Extract the [x, y] coordinate from the center of the cell holding the provided text.  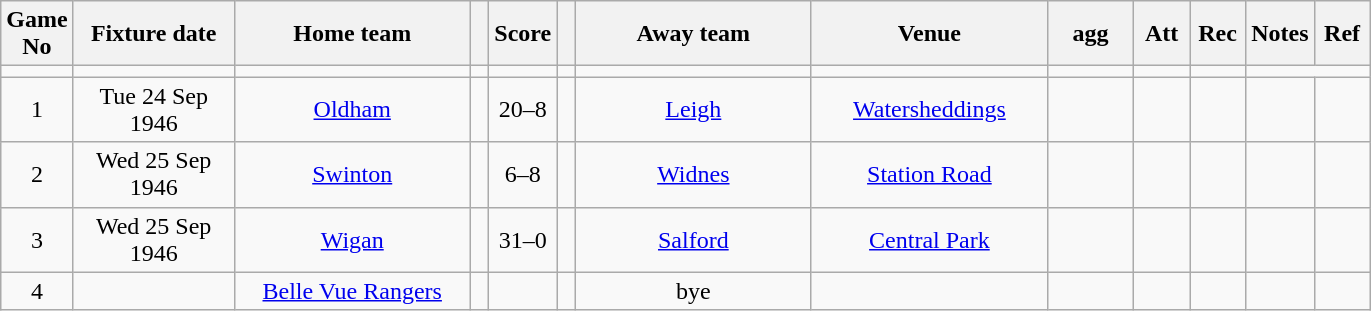
Home team [352, 34]
Central Park [929, 240]
Fixture date [154, 34]
Rec [1218, 34]
Venue [929, 34]
Tue 24 Sep 1946 [154, 110]
Station Road [929, 174]
agg [1090, 34]
2 [37, 174]
Widnes [693, 174]
Leigh [693, 110]
Salford [693, 240]
20–8 [523, 110]
31–0 [523, 240]
Away team [693, 34]
Wigan [352, 240]
bye [693, 291]
6–8 [523, 174]
Belle Vue Rangers [352, 291]
Ref [1342, 34]
4 [37, 291]
Oldham [352, 110]
Notes [1280, 34]
Score [523, 34]
Game No [37, 34]
1 [37, 110]
Att [1162, 34]
Swinton [352, 174]
3 [37, 240]
Watersheddings [929, 110]
